Determine the [x, y] coordinate at the center of the cell enclosing the given text.  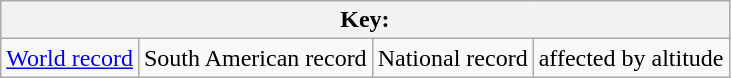
South American record [255, 58]
National record [452, 58]
affected by altitude [631, 58]
Key: [365, 20]
World record [70, 58]
